Find where the given text appears and provide that cell's center as [x, y] coordinate. 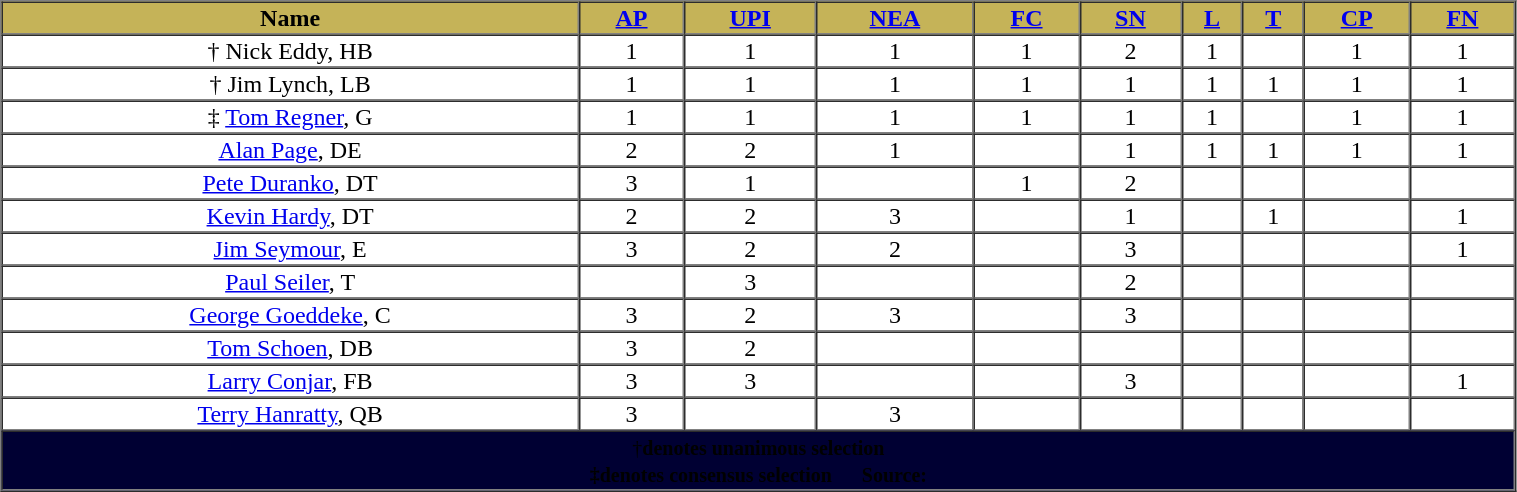
L [1212, 18]
T [1274, 18]
AP [632, 18]
George Goeddeke, C [290, 314]
† Jim Lynch, LB [290, 84]
Paul Seiler, T [290, 282]
† Nick Eddy, HB [290, 50]
Larry Conjar, FB [290, 380]
Terry Hanratty, QB [290, 414]
SN [1130, 18]
Jim Seymour, E [290, 248]
†denotes unanimous selection‡denotes consensus selection Source: [759, 460]
Kevin Hardy, DT [290, 216]
‡ Tom Regner, G [290, 116]
NEA [895, 18]
Alan Page, DE [290, 150]
Pete Duranko, DT [290, 182]
Tom Schoen, DB [290, 348]
CP [1357, 18]
FN [1463, 18]
FC [1027, 18]
Name [290, 18]
UPI [750, 18]
